Return the (X, Y) coordinate for the center point of the cell that contains the specified text.  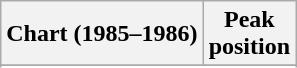
Chart (1985–1986) (102, 34)
Peakposition (249, 34)
